Scan for the cell matching the given text and deliver its [X, Y] coordinate at center. 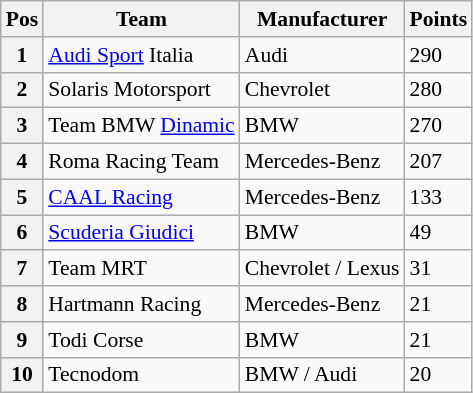
2 [22, 90]
Points [439, 19]
Team [141, 19]
1 [22, 55]
Todi Corse [141, 340]
9 [22, 340]
5 [22, 197]
Team BMW Dinamic [141, 126]
31 [439, 269]
6 [22, 233]
Manufacturer [322, 19]
Pos [22, 19]
290 [439, 55]
Hartmann Racing [141, 304]
10 [22, 375]
133 [439, 197]
Roma Racing Team [141, 162]
CAAL Racing [141, 197]
Chevrolet / Lexus [322, 269]
8 [22, 304]
3 [22, 126]
Team MRT [141, 269]
270 [439, 126]
7 [22, 269]
Chevrolet [322, 90]
Tecnodom [141, 375]
Scuderia Giudici [141, 233]
49 [439, 233]
280 [439, 90]
207 [439, 162]
4 [22, 162]
Audi [322, 55]
BMW / Audi [322, 375]
20 [439, 375]
Audi Sport Italia [141, 55]
Solaris Motorsport [141, 90]
